Pinpoint the cell where the given text exists, returning its (x, y) midpoint coordinate. 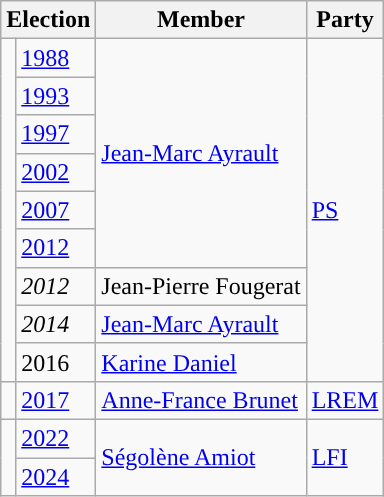
Election (48, 20)
2022 (56, 438)
Member (201, 20)
Party (345, 20)
2014 (56, 324)
PS (345, 210)
LFI (345, 457)
2007 (56, 210)
Jean-Pierre Fougerat (201, 286)
LREM (345, 400)
Anne-France Brunet (201, 400)
1993 (56, 96)
2017 (56, 400)
2002 (56, 172)
Karine Daniel (201, 362)
2016 (56, 362)
Ségolène Amiot (201, 457)
1988 (56, 58)
2024 (56, 477)
1997 (56, 134)
